Extract the (X, Y) coordinate from the center of the cell holding the provided text.  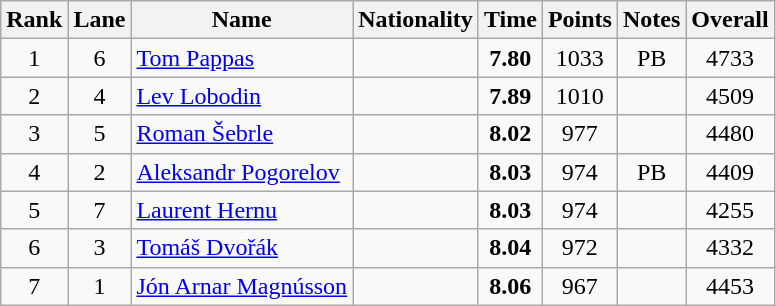
4332 (730, 248)
967 (580, 286)
4480 (730, 134)
4733 (730, 58)
977 (580, 134)
4453 (730, 286)
Tom Pappas (242, 58)
4409 (730, 172)
Nationality (416, 20)
4255 (730, 210)
Name (242, 20)
4509 (730, 96)
7.80 (510, 58)
8.04 (510, 248)
Time (510, 20)
Lev Lobodin (242, 96)
8.06 (510, 286)
Aleksandr Pogorelov (242, 172)
Lane (100, 20)
Notes (651, 20)
Overall (730, 20)
Tomáš Dvořák (242, 248)
8.02 (510, 134)
Roman Šebrle (242, 134)
Rank (34, 20)
972 (580, 248)
Jón Arnar Magnússon (242, 286)
Laurent Hernu (242, 210)
1010 (580, 96)
1033 (580, 58)
Points (580, 20)
7.89 (510, 96)
